Capture the cell that displays the provided text and extract its (X, Y) central coordinate. 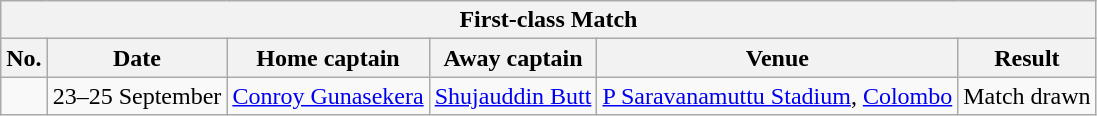
P Saravanamuttu Stadium, Colombo (778, 96)
First-class Match (548, 20)
Venue (778, 58)
Home captain (328, 58)
No. (24, 58)
Away captain (513, 58)
Conroy Gunasekera (328, 96)
Match drawn (1027, 96)
Shujauddin Butt (513, 96)
Result (1027, 58)
Date (137, 58)
23–25 September (137, 96)
